Return the [X, Y] coordinate for the center point of the cell that contains the specified text.  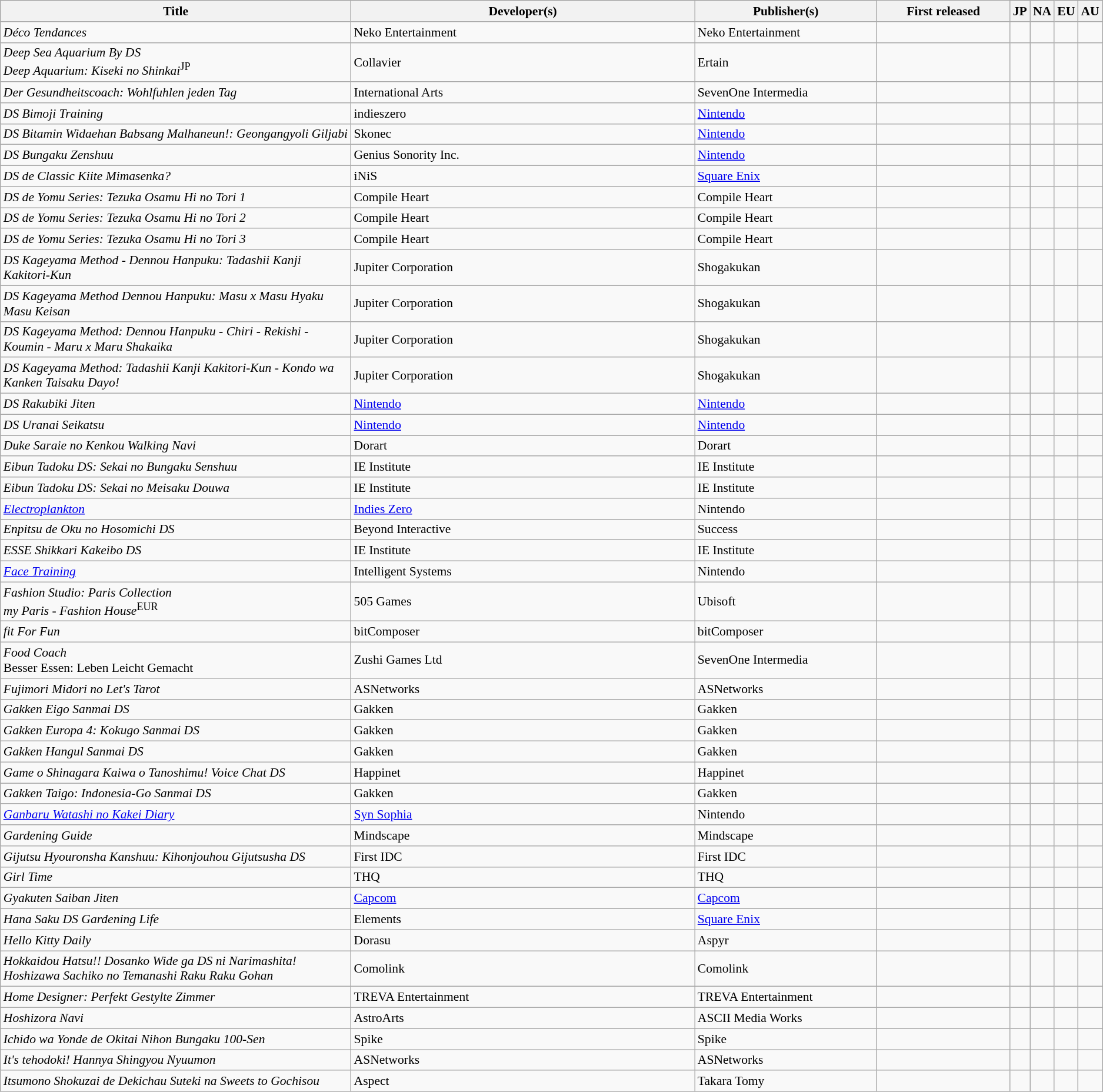
Fashion Studio: Paris Collectionmy Paris - Fashion HouseEUR [176, 601]
Der Gesundheitscoach: Wohlfuhlen jeden Tag [176, 92]
DS Kageyama Method: Tadashii Kanji Kakitori-Kun - Kondo wa Kanken Taisaku Dayo! [176, 375]
DS de Yomu Series: Tezuka Osamu Hi no Tori 3 [176, 239]
EU [1066, 11]
International Arts [523, 92]
Deep Sea Aquarium By DSDeep Aquarium: Kiseki no ShinkaiJP [176, 62]
Gakken Europa 4: Kokugo Sanmai DS [176, 731]
DS Uranai Seikatsu [176, 425]
Hoshizora Navi [176, 1018]
Ertain [786, 62]
Indies Zero [523, 509]
Gardening Guide [176, 835]
DS de Classic Kiite Mimasenka? [176, 177]
DS de Yomu Series: Tezuka Osamu Hi no Tori 1 [176, 197]
Electroplankton [176, 509]
ESSE Shikkari Kakeibo DS [176, 551]
Gakken Taigo: Indonesia-Go Sanmai DS [176, 794]
First released [944, 11]
AU [1089, 11]
Success [786, 530]
Beyond Interactive [523, 530]
It's tehodoki! Hannya Shingyou Nyuumon [176, 1060]
DS Kageyama Method: Dennou Hanpuku - Chiri - Rekishi - Koumin - Maru x Maru Shakaika [176, 339]
NA [1042, 11]
Gakken Eigo Sanmai DS [176, 710]
Hana Saku DS Gardening Life [176, 920]
Ubisoft [786, 601]
Déco Tendances [176, 32]
Girl Time [176, 878]
Ganbaru Watashi no Kakei Diary [176, 815]
Gyakuten Saiban Jiten [176, 898]
DS Bitamin Widaehan Babsang Malhaneun!: Geongangyoli Giljabi [176, 134]
Aspect [523, 1081]
Game o Shinagara Kaiwa o Tanoshimu! Voice Chat DS [176, 773]
DS de Yomu Series: Tezuka Osamu Hi no Tori 2 [176, 218]
Ichido wa Yonde de Okitai Nihon Bungaku 100-Sen [176, 1039]
DS Kageyama Method Dennou Hanpuku: Masu x Masu Hyaku Masu Keisan [176, 304]
Fujimori Midori no Let's Tarot [176, 689]
AstroArts [523, 1018]
Dorasu [523, 940]
DS Bungaku Zenshuu [176, 155]
Duke Saraie no Kenkou Walking Navi [176, 446]
Eibun Tadoku DS: Sekai no Meisaku Douwa [176, 488]
505 Games [523, 601]
Eibun Tadoku DS: Sekai no Bungaku Senshuu [176, 467]
indieszero [523, 114]
Collavier [523, 62]
ASCII Media Works [786, 1018]
Food CoachBesser Essen: Leben Leicht Gemacht [176, 660]
Home Designer: Perfekt Gestylte Zimmer [176, 997]
Elements [523, 920]
Takara Tomy [786, 1081]
Gijutsu Hyouronsha Kanshuu: Kihonjouhou Gijutsusha DS [176, 857]
DS Bimoji Training [176, 114]
Publisher(s) [786, 11]
Zushi Games Ltd [523, 660]
Hokkaidou Hatsu!! Dosanko Wide ga DS ni Narimashita! Hoshizawa Sachiko no Temanashi Raku Raku Gohan [176, 968]
DS Rakubiki Jiten [176, 404]
iNiS [523, 177]
Itsumono Shokuzai de Dekichau Suteki na Sweets to Gochisou [176, 1081]
JP [1020, 11]
Developer(s) [523, 11]
Enpitsu de Oku no Hosomichi DS [176, 530]
Skonec [523, 134]
Aspyr [786, 940]
Intelligent Systems [523, 572]
Gakken Hangul Sanmai DS [176, 752]
Face Training [176, 572]
Hello Kitty Daily [176, 940]
DS Kageyama Method - Dennou Hanpuku: Tadashii Kanji Kakitori-Kun [176, 267]
Title [176, 11]
Syn Sophia [523, 815]
Genius Sonority Inc. [523, 155]
fit For Fun [176, 632]
